For the text-containing cell, return its midpoint in [x, y] coordinate format. 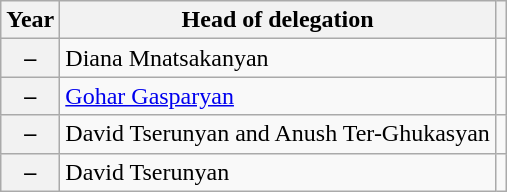
Head of delegation [278, 20]
David Tserunyan [278, 172]
Gohar Gasparyan [278, 96]
Year [30, 20]
David Tserunyan and Anush Ter-Ghukasyan [278, 134]
Diana Mnatsakanyan [278, 58]
